Capture the cell that displays the provided text and extract its [x, y] central coordinate. 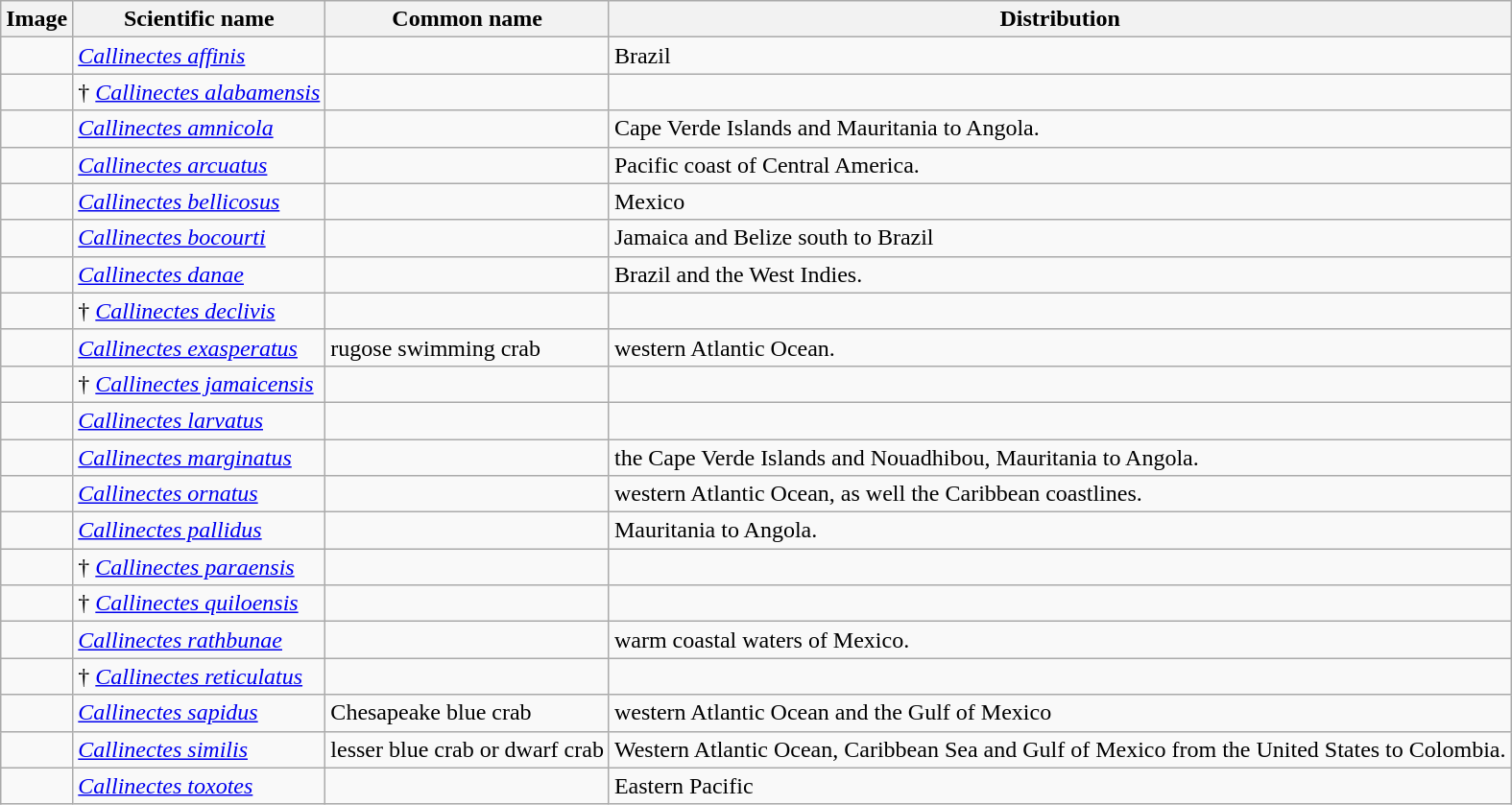
Mexico [1060, 201]
† Callinectes reticulatus [200, 676]
Callinectes toxotes [200, 786]
western Atlantic Ocean, as well the Caribbean coastlines. [1060, 494]
Callinectes bocourti [200, 238]
Cape Verde Islands and Mauritania to Angola. [1060, 129]
western Atlantic Ocean. [1060, 347]
Distribution [1060, 19]
Callinectes danae [200, 274]
† Callinectes paraensis [200, 567]
Brazil and the West Indies. [1060, 274]
rugose swimming crab [468, 347]
Callinectes rathbunae [200, 640]
† Callinectes jamaicensis [200, 384]
Chesapeake blue crab [468, 713]
Scientific name [200, 19]
Callinectes larvatus [200, 420]
Callinectes amnicola [200, 129]
Common name [468, 19]
the Cape Verde Islands and Nouadhibou, Mauritania to Angola. [1060, 458]
Western Atlantic Ocean, Caribbean Sea and Gulf of Mexico from the United States to Colombia. [1060, 749]
Callinectes bellicosus [200, 201]
Jamaica and Belize south to Brazil [1060, 238]
Callinectes marginatus [200, 458]
warm coastal waters of Mexico. [1060, 640]
lesser blue crab or dwarf crab [468, 749]
Callinectes exasperatus [200, 347]
Brazil [1060, 56]
western Atlantic Ocean and the Gulf of Mexico [1060, 713]
Callinectes pallidus [200, 531]
Callinectes arcuatus [200, 165]
Callinectes ornatus [200, 494]
Mauritania to Angola. [1060, 531]
Callinectes affinis [200, 56]
† Callinectes quiloensis [200, 604]
† Callinectes declivis [200, 311]
Callinectes sapidus [200, 713]
Callinectes similis [200, 749]
Image [36, 19]
Pacific coast of Central America. [1060, 165]
Eastern Pacific [1060, 786]
† Callinectes alabamensis [200, 92]
